Return [x, y] of the center of cell containing provided text 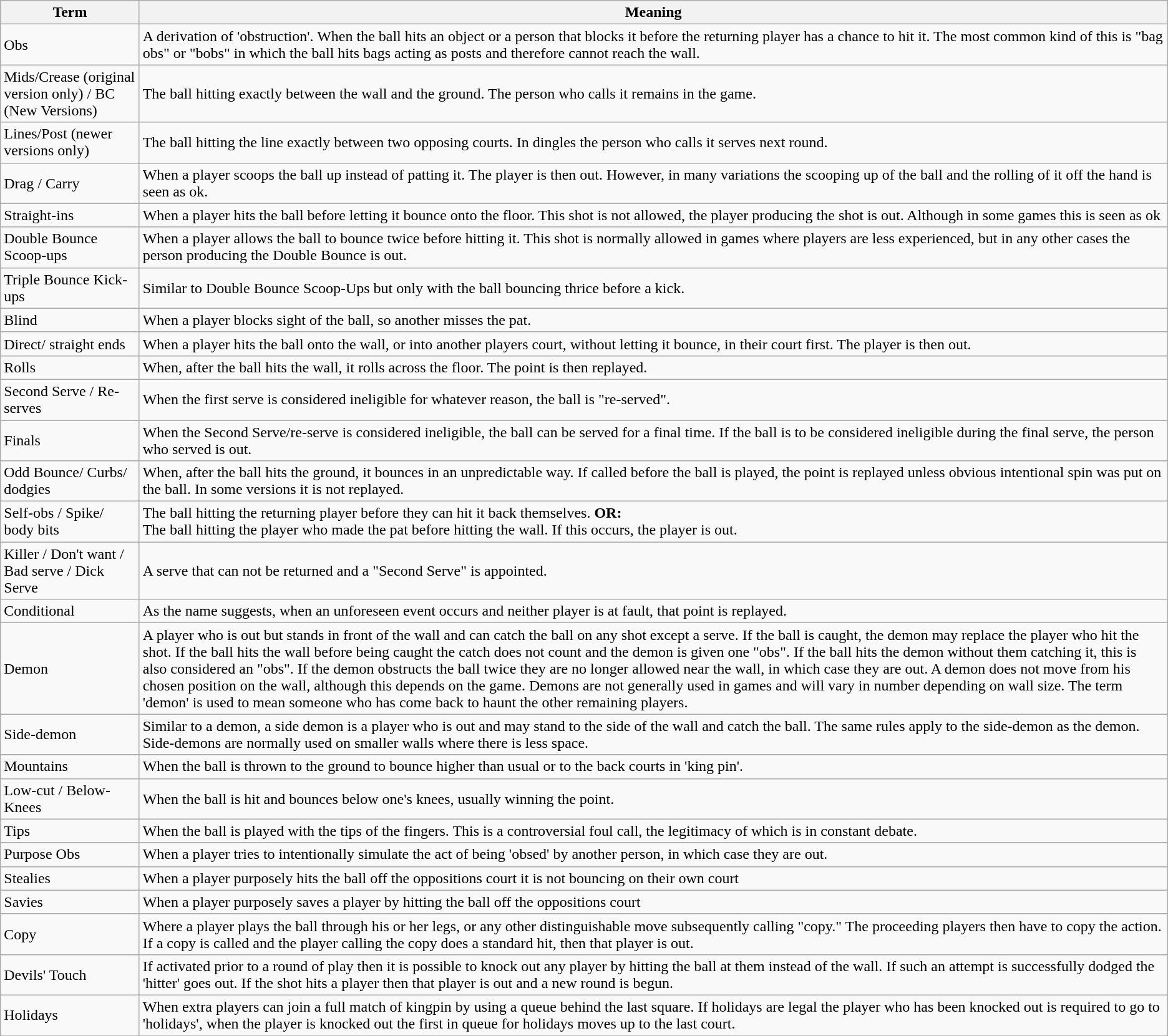
Killer / Don't want / Bad serve / Dick Serve [70, 571]
Savies [70, 902]
Lines/Post (newer versions only) [70, 142]
When a player blocks sight of the ball, so another misses the pat. [653, 320]
Rolls [70, 367]
Mids/Crease (original version only) / BC (New Versions) [70, 94]
Copy [70, 934]
Blind [70, 320]
The ball hitting the line exactly between two opposing courts. In dingles the person who calls it serves next round. [653, 142]
Double Bounce Scoop-ups [70, 247]
Tips [70, 831]
Similar to Double Bounce Scoop-Ups but only with the ball bouncing thrice before a kick. [653, 288]
As the name suggests, when an unforeseen event occurs and neither player is at fault, that point is replayed. [653, 611]
Term [70, 12]
The ball hitting exactly between the wall and the ground. The person who calls it remains in the game. [653, 94]
When the first serve is considered ineligible for whatever reason, the ball is "re-served". [653, 399]
Purpose Obs [70, 854]
Conditional [70, 611]
Holidays [70, 1015]
Demon [70, 669]
When, after the ball hits the wall, it rolls across the floor. The point is then replayed. [653, 367]
Self-obs / Spike/ body bits [70, 521]
Straight-ins [70, 215]
Triple Bounce Kick-ups [70, 288]
A serve that can not be returned and a "Second Serve" is appointed. [653, 571]
When a player purposely hits the ball off the oppositions court it is not bouncing on their own court [653, 878]
When the ball is thrown to the ground to bounce higher than usual or to the back courts in 'king pin'. [653, 767]
Low-cut / Below-Knees [70, 798]
When the ball is played with the tips of the fingers. This is a controversial foul call, the legitimacy of which is in constant debate. [653, 831]
Devils' Touch [70, 974]
Mountains [70, 767]
Second Serve / Re-serves [70, 399]
When a player hits the ball onto the wall, or into another players court, without letting it bounce, in their court first. The player is then out. [653, 344]
Side-demon [70, 735]
When a player tries to intentionally simulate the act of being 'obsed' by another person, in which case they are out. [653, 854]
Meaning [653, 12]
Stealies [70, 878]
Obs [70, 45]
Drag / Carry [70, 183]
Direct/ straight ends [70, 344]
When a player purposely saves a player by hitting the ball off the oppositions court [653, 902]
Odd Bounce/ Curbs/ dodgies [70, 482]
Finals [70, 440]
When the ball is hit and bounces below one's knees, usually winning the point. [653, 798]
